Detect which cell encompasses the target text, then output its [x, y] center coordinate. 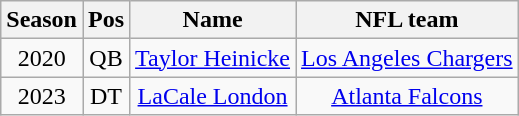
Los Angeles Chargers [408, 58]
LaCale London [213, 96]
DT [106, 96]
Pos [106, 20]
2020 [42, 58]
Taylor Heinicke [213, 58]
Name [213, 20]
NFL team [408, 20]
2023 [42, 96]
Season [42, 20]
Atlanta Falcons [408, 96]
QB [106, 58]
